Detect which cell encompasses the target text, then output its (x, y) center coordinate. 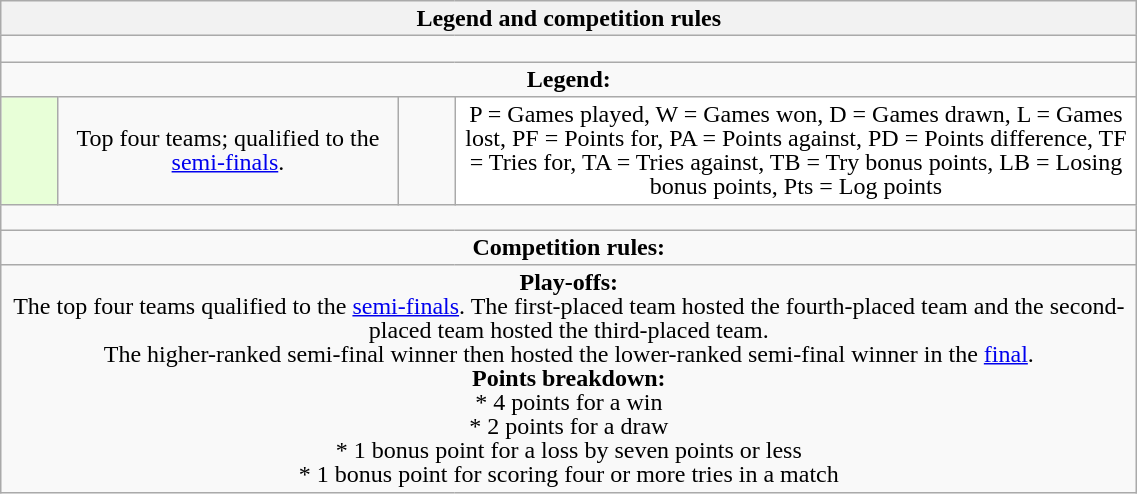
Competition rules: (569, 248)
Legend: (569, 80)
Top four teams; qualified to the semi-finals. (228, 150)
Legend and competition rules (569, 18)
